Search for the cell housing the specified text and yield its (x, y) center coordinate. 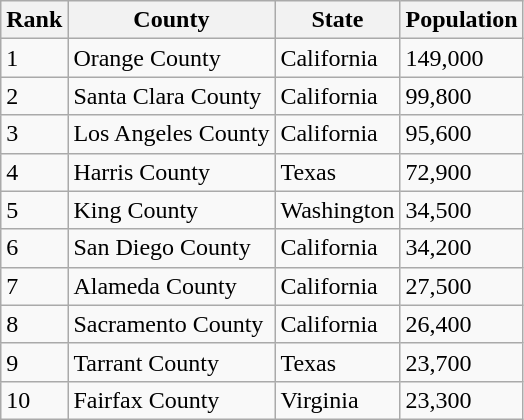
Fairfax County (172, 400)
Virginia (338, 400)
Washington (338, 210)
34,200 (462, 248)
Orange County (172, 58)
3 (34, 134)
23,300 (462, 400)
6 (34, 248)
Santa Clara County (172, 96)
Rank (34, 20)
Los Angeles County (172, 134)
King County (172, 210)
9 (34, 362)
5 (34, 210)
26,400 (462, 324)
County (172, 20)
27,500 (462, 286)
1 (34, 58)
Harris County (172, 172)
Alameda County (172, 286)
95,600 (462, 134)
Population (462, 20)
99,800 (462, 96)
23,700 (462, 362)
8 (34, 324)
San Diego County (172, 248)
4 (34, 172)
72,900 (462, 172)
Tarrant County (172, 362)
34,500 (462, 210)
2 (34, 96)
10 (34, 400)
7 (34, 286)
Sacramento County (172, 324)
State (338, 20)
149,000 (462, 58)
